Extract the [x, y] coordinate from the center of the cell holding the provided text.  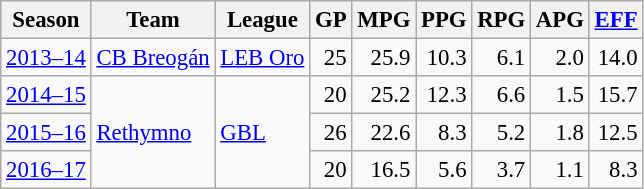
25.2 [384, 95]
12.5 [616, 133]
26 [331, 133]
12.3 [444, 95]
16.5 [384, 170]
2015–16 [46, 133]
EFF [616, 20]
22.6 [384, 133]
2016–17 [46, 170]
25 [331, 58]
1.8 [560, 133]
14.0 [616, 58]
Season [46, 20]
1.1 [560, 170]
CB Breogán [153, 58]
15.7 [616, 95]
RPG [502, 20]
LEB Oro [262, 58]
GP [331, 20]
5.2 [502, 133]
5.6 [444, 170]
MPG [384, 20]
APG [560, 20]
Team [153, 20]
6.6 [502, 95]
3.7 [502, 170]
GBL [262, 132]
League [262, 20]
10.3 [444, 58]
1.5 [560, 95]
25.9 [384, 58]
Rethymno [153, 132]
2.0 [560, 58]
PPG [444, 20]
6.1 [502, 58]
2013–14 [46, 58]
2014–15 [46, 95]
